Pinpoint the cell where the given text exists, returning its [x, y] midpoint coordinate. 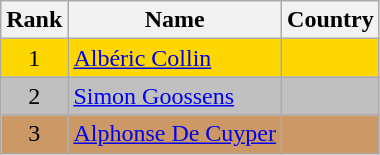
3 [34, 134]
Albéric Collin [175, 58]
Name [175, 20]
Country [331, 20]
1 [34, 58]
Alphonse De Cuyper [175, 134]
Rank [34, 20]
2 [34, 96]
Simon Goossens [175, 96]
